Return the (X, Y) coordinate for the center point of the cell that contains the specified text.  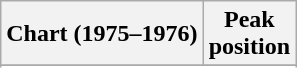
Chart (1975–1976) (102, 34)
Peakposition (249, 34)
